Provide the (x, y) coordinate of the cell's center where the given text is located.  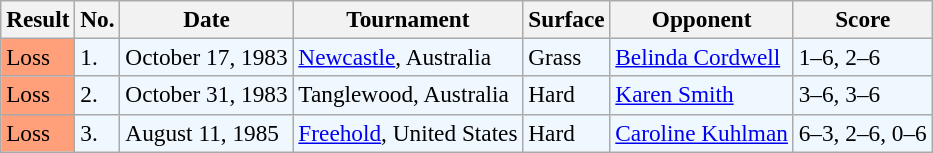
Score (862, 19)
Surface (566, 19)
Date (206, 19)
3. (98, 133)
6–3, 2–6, 0–6 (862, 133)
Tournament (408, 19)
Karen Smith (702, 95)
Tanglewood, Australia (408, 95)
Grass (566, 57)
Freehold, United States (408, 133)
Newcastle, Australia (408, 57)
August 11, 1985 (206, 133)
No. (98, 19)
October 31, 1983 (206, 95)
1. (98, 57)
1–6, 2–6 (862, 57)
3–6, 3–6 (862, 95)
Result (38, 19)
Opponent (702, 19)
Caroline Kuhlman (702, 133)
October 17, 1983 (206, 57)
2. (98, 95)
Belinda Cordwell (702, 57)
